Detect which cell encompasses the target text, then output its (x, y) center coordinate. 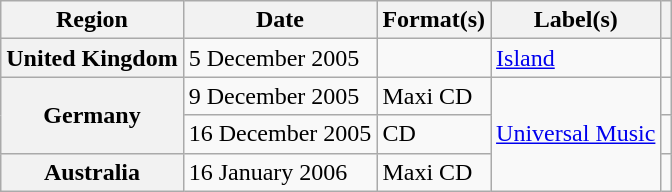
16 December 2005 (280, 134)
Format(s) (434, 20)
Universal Music (576, 134)
Date (280, 20)
9 December 2005 (280, 96)
United Kingdom (92, 58)
Germany (92, 115)
Region (92, 20)
Label(s) (576, 20)
Island (576, 58)
5 December 2005 (280, 58)
Australia (92, 172)
16 January 2006 (280, 172)
CD (434, 134)
